Extract the [x, y] coordinate from the center of the cell holding the provided text.  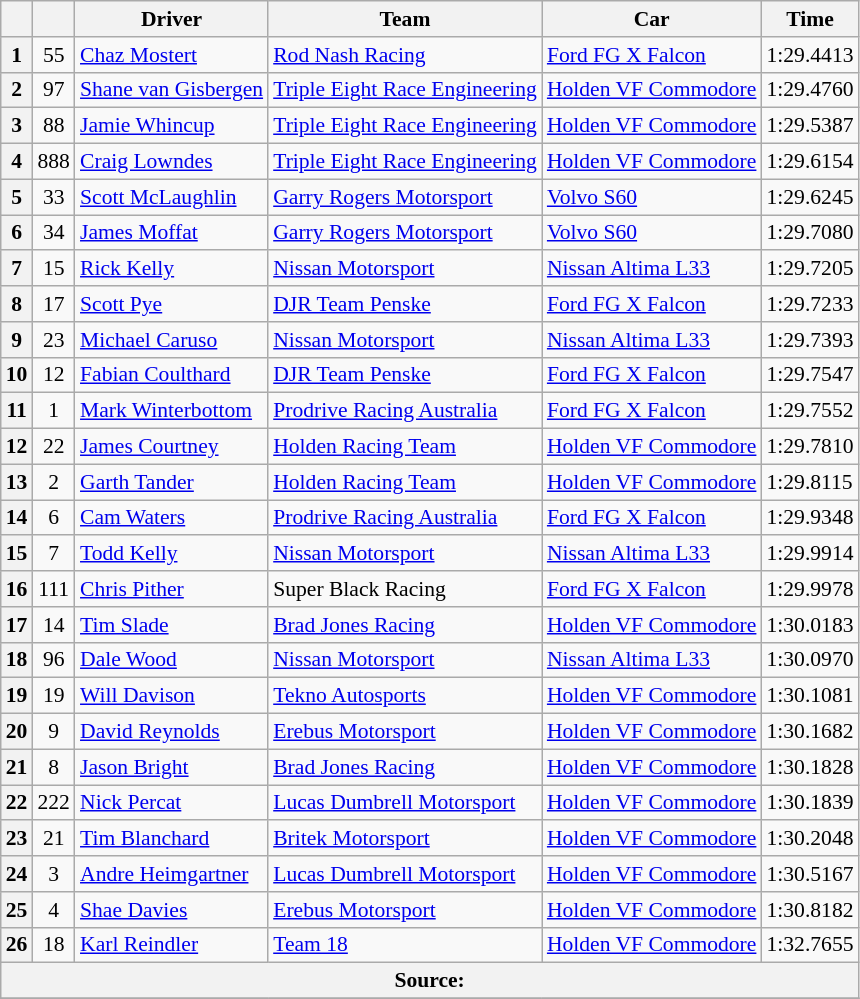
Rick Kelly [172, 269]
Andre Heimgartner [172, 874]
1:30.1081 [810, 696]
Chaz Mostert [172, 55]
55 [54, 55]
Tekno Autosports [405, 696]
1:29.7205 [810, 269]
Todd Kelly [172, 554]
James Courtney [172, 447]
Chris Pither [172, 589]
1:29.7080 [810, 233]
Time [810, 19]
1:30.0183 [810, 625]
10 [17, 375]
Craig Lowndes [172, 162]
1:29.7233 [810, 304]
13 [17, 482]
Michael Caruso [172, 340]
1:29.9978 [810, 589]
888 [54, 162]
1:30.0970 [810, 660]
Garth Tander [172, 482]
1:32.7655 [810, 945]
Team [405, 19]
1:29.7552 [810, 411]
Shane van Gisbergen [172, 90]
Will Davison [172, 696]
33 [54, 197]
1:29.9914 [810, 554]
Source: [430, 981]
26 [17, 945]
1:29.6154 [810, 162]
Team 18 [405, 945]
1:30.1682 [810, 732]
1:29.7547 [810, 375]
Scott Pye [172, 304]
24 [17, 874]
111 [54, 589]
Shae Davies [172, 910]
Rod Nash Racing [405, 55]
1:30.1839 [810, 803]
Driver [172, 19]
1:30.5167 [810, 874]
Tim Slade [172, 625]
25 [17, 910]
1:29.7810 [810, 447]
88 [54, 126]
1:29.7393 [810, 340]
1:29.8115 [810, 482]
16 [17, 589]
1:29.6245 [810, 197]
1:29.4760 [810, 90]
Scott McLaughlin [172, 197]
Karl Reindler [172, 945]
Cam Waters [172, 518]
Jamie Whincup [172, 126]
Fabian Coulthard [172, 375]
1:29.4413 [810, 55]
1:30.1828 [810, 767]
96 [54, 660]
Nick Percat [172, 803]
Dale Wood [172, 660]
1:30.2048 [810, 839]
Tim Blanchard [172, 839]
11 [17, 411]
Super Black Racing [405, 589]
Britek Motorsport [405, 839]
222 [54, 803]
97 [54, 90]
Car [652, 19]
5 [17, 197]
1:29.9348 [810, 518]
20 [17, 732]
David Reynolds [172, 732]
Jason Bright [172, 767]
1:30.8182 [810, 910]
Mark Winterbottom [172, 411]
James Moffat [172, 233]
34 [54, 233]
1:29.5387 [810, 126]
